Find where the given text appears and provide that cell's center as [X, Y] coordinate. 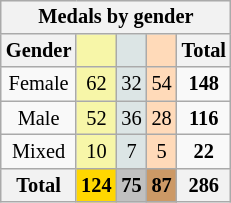
10 [96, 152]
5 [162, 152]
75 [132, 185]
124 [96, 185]
32 [132, 84]
Mixed [38, 152]
87 [162, 185]
62 [96, 84]
54 [162, 84]
28 [162, 118]
148 [204, 84]
7 [132, 152]
Medals by gender [116, 17]
52 [96, 118]
Gender [38, 51]
116 [204, 118]
Female [38, 84]
286 [204, 185]
22 [204, 152]
Male [38, 118]
36 [132, 118]
